Capture the cell that displays the provided text and extract its [X, Y] central coordinate. 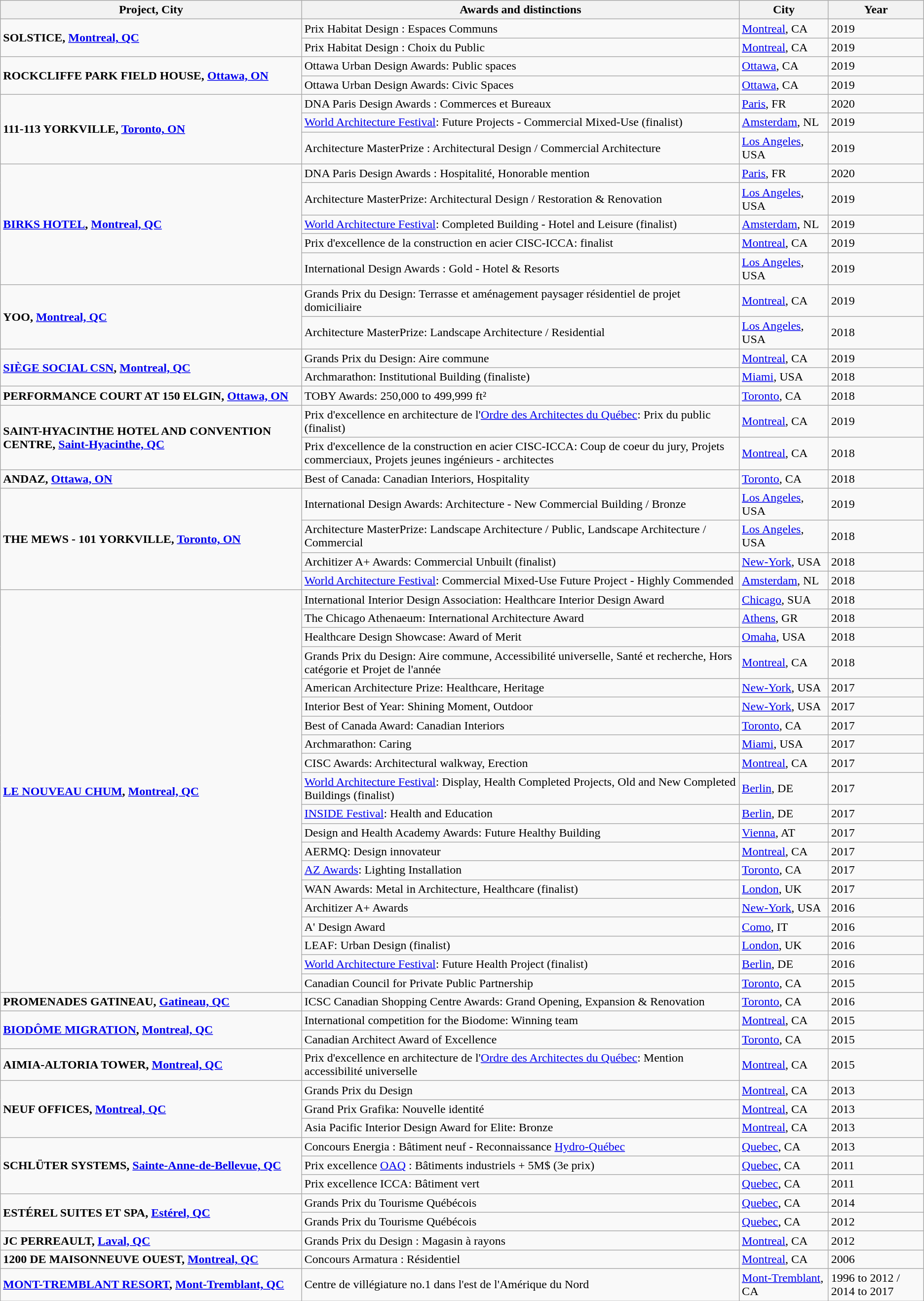
Omaha, USA [784, 637]
Prix d'excellence en architecture de l'Ordre des Architectes du Québec: Mention accessibilité universelle [520, 1065]
LEAF: Urban Design (finalist) [520, 945]
Prix d'excellence de la construction en acier CISC-ICCA: finalist [520, 243]
INSIDE Festival: Health and Education [520, 814]
THE MEWS - 101 YORKVILLE, Toronto, ON [151, 539]
ANDAZ, Ottawa, ON [151, 479]
Grands Prix du Design: Aire commune [520, 358]
Prix excellence ICCA: Bâtiment vert [520, 1184]
AERMQ: Design innovateur [520, 851]
Grand Prix Grafika: Nouvelle identité [520, 1109]
Design and Health Academy Awards: Future Healthy Building [520, 833]
Archmarathon: Caring [520, 744]
Architecture MasterPrize: Landscape Architecture / Residential [520, 333]
ROCKCLIFFE PARK FIELD HOUSE, Ottawa, ON [151, 76]
Ottawa Urban Design Awards: Civic Spaces [520, 85]
World Architecture Festival: Completed Building - Hotel and Leisure (finalist) [520, 224]
Ottawa Urban Design Awards: Public spaces [520, 66]
LE NOUVEAU CHUM, Montreal, QC [151, 791]
ESTÉREL SUITES ET SPA, Estérel, QC [151, 1212]
Architizer A+ Awards: Commercial Unbuilt (finalist) [520, 562]
MONT-TREMBLANT RESORT, Mont-Tremblant, QC [151, 1284]
BIRKS HOTEL, Montreal, QC [151, 224]
ICSC Canadian Shopping Centre Awards: Grand Opening, Expansion & Renovation [520, 1002]
Year [876, 10]
Prix Habitat Design : Espaces Communs [520, 29]
World Architecture Festival: Display, Health Completed Projects, Old and New Completed Buildings (finalist) [520, 789]
YOO, Montreal, QC [151, 317]
International Design Awards: Architecture - New Commercial Building / Bronze [520, 504]
International competition for the Biodome: Winning team [520, 1021]
Best of Canada Award: Canadian Interiors [520, 726]
Healthcare Design Showcase: Award of Merit [520, 637]
World Architecture Festival: Commercial Mixed-Use Future Project - Highly Commended [520, 580]
PERFORMANCE COURT AT 150 ELGIN, Ottawa, ON [151, 396]
AIMIA-ALTORIA TOWER, Montreal, QC [151, 1065]
Centre de villégiature no.1 dans l'est de l'Amérique du Nord [520, 1284]
111-113 YORKVILLE, Toronto, ON [151, 129]
DNA Paris Design Awards : Commerces et Bureaux [520, 104]
Architecture MasterPrize: Landscape Architecture / Public, Landscape Architecture / Commercial [520, 536]
SAINT-HYACINTHE HOTEL AND CONVENTION CENTRE, Saint-Hyacinthe, QC [151, 437]
Athens, GR [784, 618]
Chicago, SUA [784, 599]
A' Design Award [520, 926]
Prix Habitat Design : Choix du Public [520, 47]
Project, City [151, 10]
WAN Awards: Metal in Architecture, Healthcare (finalist) [520, 889]
American Architecture Prize: Healthcare, Heritage [520, 688]
DNA Paris Design Awards : Hospitalité, Honorable mention [520, 173]
Interior Best of Year: Shining Moment, Outdoor [520, 707]
NEUF OFFICES, Montreal, QC [151, 1109]
International Design Awards : Gold - Hotel & Resorts [520, 268]
1200 DE MAISONNEUVE OUEST, Montreal, QC [151, 1259]
Prix d'excellence de la construction en acier CISC-ICCA: Coup de coeur du jury, Projets commerciaux, Projets jeunes ingénieurs - architectes [520, 453]
Como, IT [784, 926]
JC PERREAULT, Laval, QC [151, 1240]
Mont-Tremblant, CA [784, 1284]
Grands Prix du Design: Aire commune, Accessibilité universelle, Santé et recherche, Hors catégorie et Projet de l'année [520, 662]
Canadian Council for Private Public Partnership [520, 983]
SOLSTICE, Montreal, QC [151, 38]
SCHLÜTER SYSTEMS, Sainte-Anne-de-Bellevue, QC [151, 1165]
2014 [876, 1203]
2006 [876, 1259]
Grands Prix du Design: Terrasse et aménagement paysager résidentiel de projet domiciliaire [520, 301]
Awards and distinctions [520, 10]
CISC Awards: Architectural walkway, Erection [520, 763]
Asia Pacific Interior Design Award for Elite: Bronze [520, 1128]
World Architecture Festival: Future Health Project (finalist) [520, 964]
TOBY Awards: 250,000 to 499,999 ft² [520, 396]
Architecture MasterPrize : Architectural Design / Commercial Architecture [520, 148]
Canadian Architect Award of Excellence [520, 1039]
International Interior Design Association: Healthcare Interior Design Award [520, 599]
BIODÔME MIGRATION, Montreal, QC [151, 1030]
SIÈGE SOCIAL CSN, Montreal, QC [151, 368]
Architizer A+ Awards [520, 908]
Architecture MasterPrize: Architectural Design / Restoration & Renovation [520, 198]
Best of Canada: Canadian Interiors, Hospitality [520, 479]
Vienna, AT [784, 833]
Grands Prix du Design [520, 1090]
Grands Prix du Design : Magasin à rayons [520, 1240]
1996 to 2012 / 2014 to 2017 [876, 1284]
Archmarathon: Institutional Building (finaliste) [520, 377]
Concours Armatura : Résidentiel [520, 1259]
World Architecture Festival: Future Projects - Commercial Mixed-Use (finalist) [520, 122]
PROMENADES GATINEAU, Gatineau, QC [151, 1002]
The Chicago Athenaeum: International Architecture Award [520, 618]
Prix excellence OAQ : Bâtiments industriels + 5M$ (3e prix) [520, 1165]
Prix d'excellence en architecture de l'Ordre des Architectes du Québec: Prix du public (finalist) [520, 421]
Concours Energia : Bâtiment neuf - Reconnaissance Hydro-Québec [520, 1147]
AZ Awards: Lighting Installation [520, 870]
City [784, 10]
